For the text-containing cell, return its midpoint in (x, y) coordinate format. 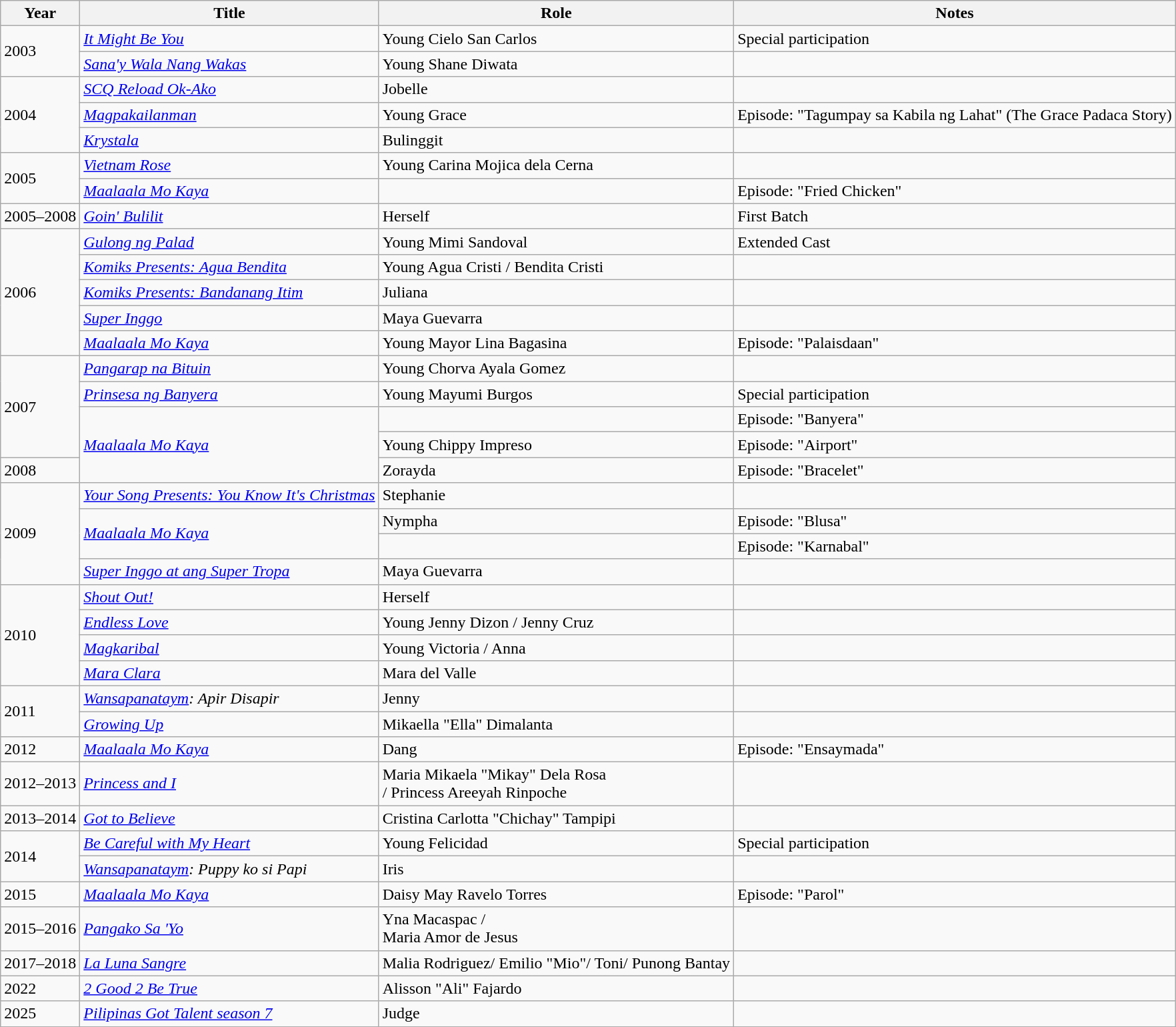
Episode: "Parol" (955, 894)
Krystala (229, 140)
2022 (40, 988)
Pilipinas Got Talent season 7 (229, 1014)
2003 (40, 51)
Young Shane Diwata (556, 64)
Episode: "Airport" (955, 445)
SCQ Reload Ok-Ako (229, 89)
Juliana (556, 292)
Gulong ng Palad (229, 241)
Young Mayor Lina Bagasina (556, 343)
Young Carina Mojica dela Cerna (556, 165)
Komiks Presents: Agua Bendita (229, 267)
Magpakailanman (229, 115)
2017–2018 (40, 963)
Jobelle (556, 89)
2005 (40, 178)
Be Careful with My Heart (229, 844)
Super Inggo (229, 318)
Bulinggit (556, 140)
Judge (556, 1014)
Super Inggo at ang Super Tropa (229, 572)
Malia Rodriguez/ Emilio "Mio"/ Toni/ Punong Bantay (556, 963)
Sana'y Wala Nang Wakas (229, 64)
Mara del Valle (556, 673)
First Batch (955, 216)
2004 (40, 115)
Notes (955, 13)
2015–2016 (40, 928)
Mikaella "Ella" Dimalanta (556, 724)
2015 (40, 894)
Cristina Carlotta "Chichay" Tampipi (556, 818)
Episode: "Tagumpay sa Kabila ng Lahat" (The Grace Padaca Story) (955, 115)
Growing Up (229, 724)
Princess and I (229, 784)
Episode: "Karnabal" (955, 546)
Magkaribal (229, 648)
Yna Macaspac / Maria Amor de Jesus (556, 928)
Episode: "Bracelet" (955, 470)
Young Mimi Sandoval (556, 241)
2005–2008 (40, 216)
2 Good 2 Be True (229, 988)
Young Chippy Impreso (556, 445)
La Luna Sangre (229, 963)
Wansapanataym: Apir Disapir (229, 698)
2011 (40, 711)
Young Agua Cristi / Bendita Cristi (556, 267)
Daisy May Ravelo Torres (556, 894)
Iris (556, 869)
2012–2013 (40, 784)
Episode: "Banyera" (955, 419)
2013–2014 (40, 818)
Nympha (556, 521)
Role (556, 13)
2012 (40, 750)
Young Mayumi Burgos (556, 394)
Young Jenny Dizon / Jenny Cruz (556, 622)
2007 (40, 407)
Your Song Presents: You Know It's Christmas (229, 495)
Wansapanataym: Puppy ko si Papi (229, 869)
Extended Cast (955, 241)
2010 (40, 635)
Young Chorva Ayala Gomez (556, 369)
Jenny (556, 698)
Got to Believe (229, 818)
Pangako Sa 'Yo (229, 928)
2025 (40, 1014)
2009 (40, 534)
2014 (40, 856)
Young Grace (556, 115)
Young Victoria / Anna (556, 648)
Young Felicidad (556, 844)
Pangarap na Bituin (229, 369)
Dang (556, 750)
Year (40, 13)
Maria Mikaela "Mikay" Dela Rosa/ Princess Areeyah Rinpoche (556, 784)
2008 (40, 470)
2006 (40, 292)
Episode: "Palaisdaan" (955, 343)
Young Cielo San Carlos (556, 39)
Komiks Presents: Bandanang Itim (229, 292)
Episode: "Fried Chicken" (955, 191)
Alisson "Ali" Fajardo (556, 988)
Shout Out! (229, 597)
Goin' Bulilit (229, 216)
Prinsesa ng Banyera (229, 394)
Zorayda (556, 470)
Episode: "Ensaymada" (955, 750)
Endless Love (229, 622)
Vietnam Rose (229, 165)
Title (229, 13)
Mara Clara (229, 673)
Episode: "Blusa" (955, 521)
Stephanie (556, 495)
It Might Be You (229, 39)
